Provide the [x, y] coordinate of the cell's center where the given text is located.  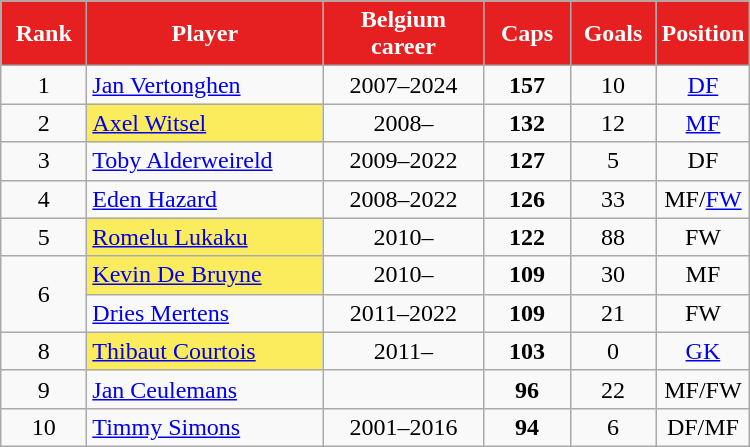
Dries Mertens [205, 313]
22 [613, 389]
Axel Witsel [205, 123]
Goals [613, 34]
12 [613, 123]
2007–2024 [404, 85]
Jan Ceulemans [205, 389]
9 [44, 389]
Eden Hazard [205, 199]
2008– [404, 123]
132 [527, 123]
Thibaut Courtois [205, 351]
Player [205, 34]
33 [613, 199]
127 [527, 161]
21 [613, 313]
2001–2016 [404, 427]
Toby Alderweireld [205, 161]
2008–2022 [404, 199]
8 [44, 351]
4 [44, 199]
Belgium career [404, 34]
GK [703, 351]
96 [527, 389]
Timmy Simons [205, 427]
DF/MF [703, 427]
Position [703, 34]
122 [527, 237]
2011– [404, 351]
Rank [44, 34]
Caps [527, 34]
2009–2022 [404, 161]
Kevin De Bruyne [205, 275]
103 [527, 351]
126 [527, 199]
157 [527, 85]
3 [44, 161]
Jan Vertonghen [205, 85]
30 [613, 275]
0 [613, 351]
2 [44, 123]
88 [613, 237]
Romelu Lukaku [205, 237]
2011–2022 [404, 313]
1 [44, 85]
94 [527, 427]
